From the cell containing the given text, extract its center point as (x, y) coordinate. 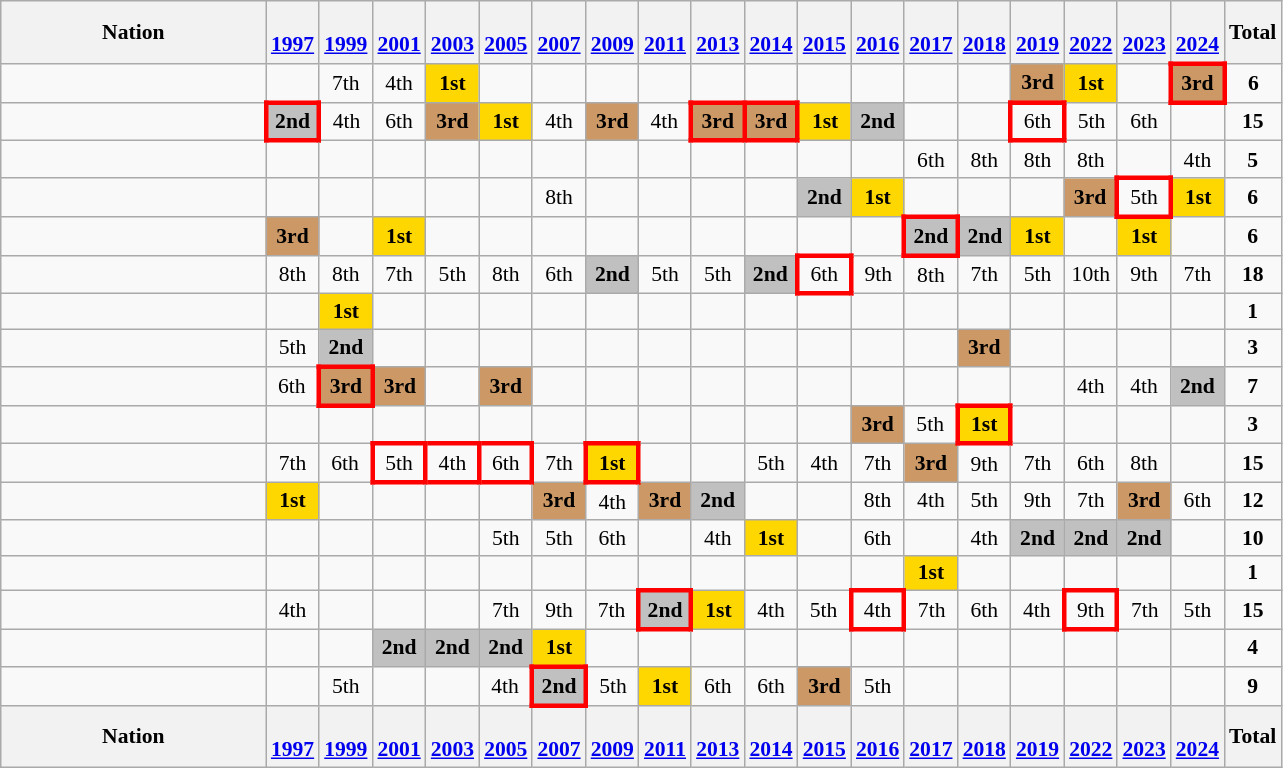
4 (1252, 648)
10th (1090, 274)
12 (1252, 502)
10 (1252, 538)
7 (1252, 386)
9 (1252, 686)
5 (1252, 160)
18 (1252, 274)
